Output the [X, Y] coordinate of the center of the cell containing the given text.  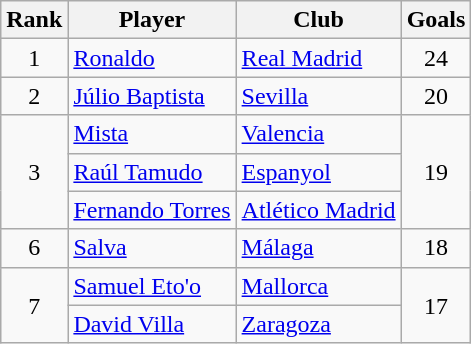
Real Madrid [318, 58]
Atlético Madrid [318, 210]
1 [34, 58]
Salva [152, 248]
Júlio Baptista [152, 96]
Raúl Tamudo [152, 172]
Sevilla [318, 96]
6 [34, 248]
17 [436, 305]
Samuel Eto'o [152, 286]
20 [436, 96]
Espanyol [318, 172]
David Villa [152, 324]
Ronaldo [152, 58]
Valencia [318, 134]
24 [436, 58]
Goals [436, 20]
Mista [152, 134]
Club [318, 20]
Málaga [318, 248]
2 [34, 96]
7 [34, 305]
Player [152, 20]
Zaragoza [318, 324]
Rank [34, 20]
18 [436, 248]
19 [436, 172]
Mallorca [318, 286]
3 [34, 172]
Fernando Torres [152, 210]
